Return (X, Y) of the center of cell containing provided text 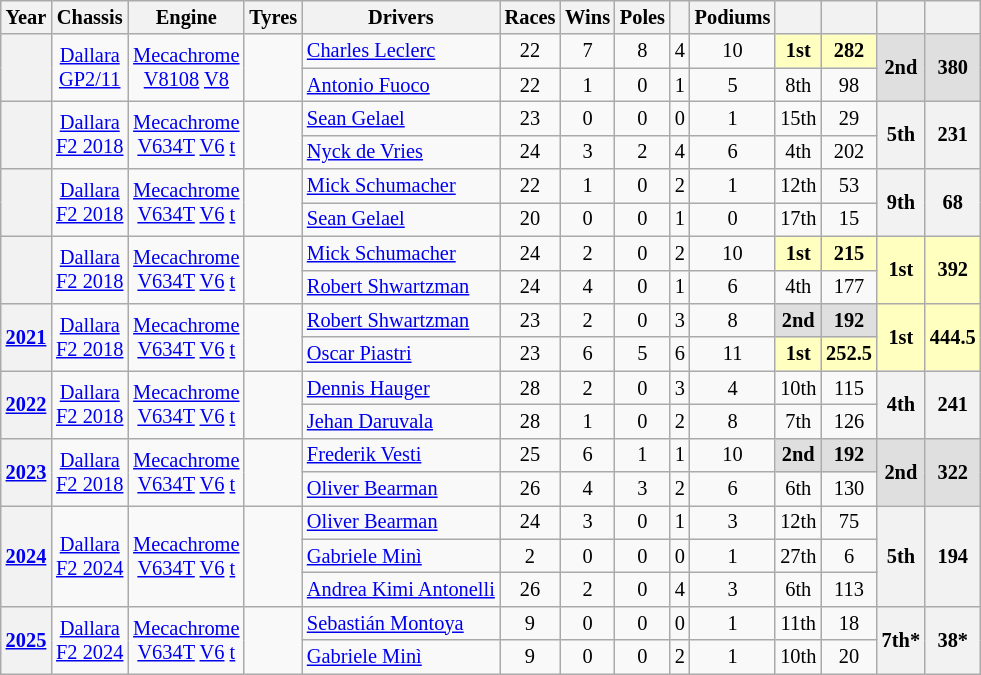
392 (953, 270)
Oscar Piastri (401, 354)
Races (530, 17)
282 (849, 51)
Jehan Daruvala (401, 421)
115 (849, 388)
241 (953, 404)
Drivers (401, 17)
MecachromeV8108 V8 (186, 68)
202 (849, 152)
9th (901, 202)
15 (849, 219)
Sebastián Montoya (401, 623)
27th (798, 556)
231 (953, 134)
Dennis Hauger (401, 388)
2024 (26, 556)
Antonio Fuoco (401, 85)
322 (953, 472)
8th (798, 85)
444.5 (953, 336)
17th (798, 219)
380 (953, 68)
Charles Leclerc (401, 51)
Chassis (90, 17)
7 (588, 51)
130 (849, 489)
7th* (901, 640)
Engine (186, 17)
53 (849, 186)
7th (798, 421)
177 (849, 287)
68 (953, 202)
18 (849, 623)
Frederik Vesti (401, 455)
215 (849, 253)
2023 (26, 472)
Tyres (273, 17)
Wins (588, 17)
Podiums (733, 17)
11th (798, 623)
Nyck de Vries (401, 152)
Andrea Kimi Antonelli (401, 589)
2021 (26, 336)
Year (26, 17)
194 (953, 556)
75 (849, 522)
252.5 (849, 354)
Poles (642, 17)
15th (798, 118)
113 (849, 589)
29 (849, 118)
38* (953, 640)
2022 (26, 404)
11 (733, 354)
2025 (26, 640)
25 (530, 455)
DallaraGP2/11 (90, 68)
126 (849, 421)
98 (849, 85)
